Output the [x, y] coordinate of the center of the cell containing the given text.  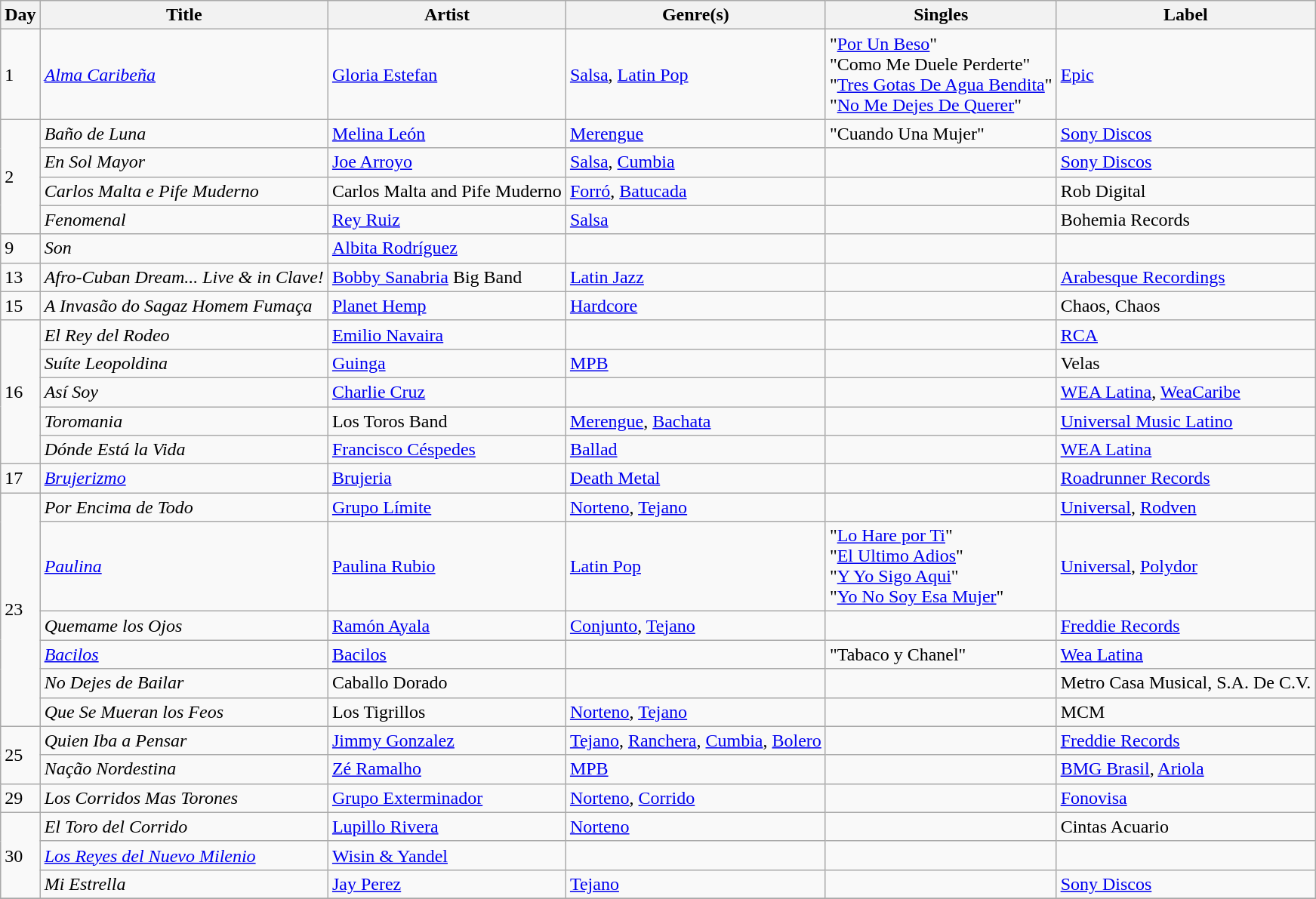
Latin Jazz [695, 277]
13 [20, 277]
"Por Un Beso""Como Me Duele Perderte""Tres Gotas De Agua Bendita""No Me Dejes De Querer" [941, 74]
Por Encima de Todo [184, 507]
Merengue [695, 134]
WEA Latina, WeaCaribe [1185, 392]
Latin Pop [695, 566]
"Cuando Una Mujer" [941, 134]
17 [20, 479]
Carlos Malta and Pife Muderno [447, 191]
Así Soy [184, 392]
Rob Digital [1185, 191]
Wea Latina [1185, 654]
25 [20, 755]
Tejano, Ranchera, Cumbia, Bolero [695, 740]
Bohemia Records [1185, 220]
Universal, Rodven [1185, 507]
Nação Nordestina [184, 769]
Jay Perez [447, 884]
Lupillo Rivera [447, 827]
29 [20, 798]
Guinga [447, 363]
MCM [1185, 712]
30 [20, 855]
Epic [1185, 74]
Baño de Luna [184, 134]
Title [184, 15]
Ramón Ayala [447, 626]
Norteno, Corrido [695, 798]
Mi Estrella [184, 884]
23 [20, 610]
Paulina Rubio [447, 566]
Melina León [447, 134]
16 [20, 392]
Universal, Polydor [1185, 566]
Dónde Está la Vida [184, 450]
Rey Ruiz [447, 220]
2 [20, 177]
Cintas Acuario [1185, 827]
Carlos Malta e Pife Muderno [184, 191]
BMG Brasil, Ariola [1185, 769]
Salsa [695, 220]
A Invasão do Sagaz Homem Fumaça [184, 306]
Caballo Dorado [447, 683]
Son [184, 248]
Arabesque Recordings [1185, 277]
No Dejes de Bailar [184, 683]
Planet Hemp [447, 306]
Singles [941, 15]
Quien Iba a Pensar [184, 740]
Los Tigrillos [447, 712]
Metro Casa Musical, S.A. De C.V. [1185, 683]
Salsa, Latin Pop [695, 74]
Grupo Exterminador [447, 798]
Joe Arroyo [447, 162]
Que Se Mueran los Feos [184, 712]
1 [20, 74]
Suíte Leopoldina [184, 363]
Norteno [695, 827]
Genre(s) [695, 15]
Paulina [184, 566]
15 [20, 306]
Artist [447, 15]
Merengue, Bachata [695, 420]
Conjunto, Tejano [695, 626]
Gloria Estefan [447, 74]
Chaos, Chaos [1185, 306]
Bobby Sanabria Big Band [447, 277]
"Lo Hare por Ti""El Ultimo Adios""Y Yo Sigo Aqui""Yo No Soy Esa Mujer" [941, 566]
Los Corridos Mas Torones [184, 798]
Albita Rodríguez [447, 248]
En Sol Mayor [184, 162]
Hardcore [695, 306]
Quemame los Ojos [184, 626]
Jimmy Gonzalez [447, 740]
RCA [1185, 334]
El Toro del Corrido [184, 827]
Brujeria [447, 479]
"Tabaco y Chanel" [941, 654]
Afro-Cuban Dream... Live & in Clave! [184, 277]
Los Toros Band [447, 420]
El Rey del Rodeo [184, 334]
Day [20, 15]
Los Reyes del Nuevo Milenio [184, 855]
Tejano [695, 884]
Grupo Límite [447, 507]
Forró, Batucada [695, 191]
Velas [1185, 363]
Brujerizmo [184, 479]
WEA Latina [1185, 450]
Label [1185, 15]
Wisin & Yandel [447, 855]
Francisco Céspedes [447, 450]
Zé Ramalho [447, 769]
Alma Caribeña [184, 74]
Ballad [695, 450]
Fenomenal [184, 220]
Toromania [184, 420]
Charlie Cruz [447, 392]
9 [20, 248]
Universal Music Latino [1185, 420]
Salsa, Cumbia [695, 162]
Roadrunner Records [1185, 479]
Death Metal [695, 479]
Emilio Navaira [447, 334]
Fonovisa [1185, 798]
